Locate the cell with the specified text and output its (x, y) center coordinate. 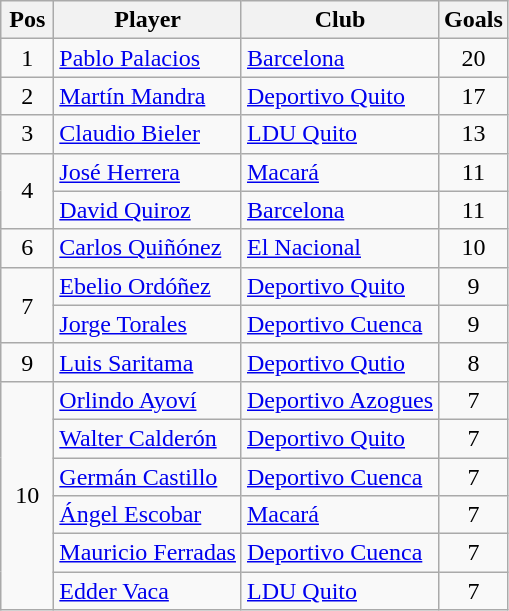
Ángel Escobar (148, 515)
Deportivo Azogues (340, 400)
8 (474, 362)
Germán Castillo (148, 477)
1 (28, 58)
20 (474, 58)
José Herrera (148, 172)
Pos (28, 20)
3 (28, 134)
Claudio Bieler (148, 134)
Club (340, 20)
David Quiroz (148, 210)
Mauricio Ferradas (148, 553)
Goals (474, 20)
Pablo Palacios (148, 58)
Orlindo Ayoví (148, 400)
Deportivo Qutio (340, 362)
4 (28, 191)
2 (28, 96)
17 (474, 96)
Luis Saritama (148, 362)
13 (474, 134)
Edder Vaca (148, 591)
Ebelio Ordóñez (148, 286)
Carlos Quiñónez (148, 248)
El Nacional (340, 248)
Martín Mandra (148, 96)
6 (28, 248)
Player (148, 20)
Jorge Torales (148, 324)
Walter Calderón (148, 438)
